From the cell containing the given text, extract its center point as [x, y] coordinate. 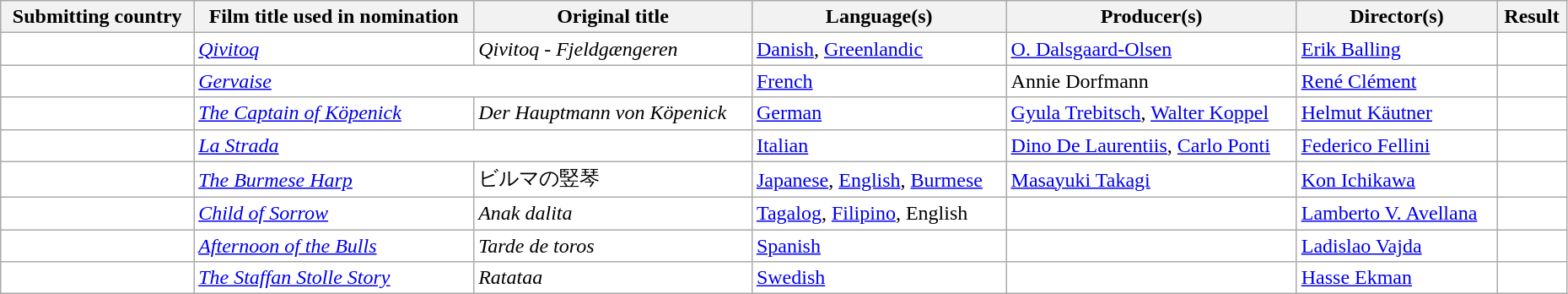
Hasse Ekman [1397, 278]
Anak dalita [613, 214]
Afternoon of the Bulls [334, 246]
Original title [613, 17]
Submitting country [98, 17]
Dino De Laurentiis, Carlo Ponti [1151, 145]
Qivitoq - Fjeldgængeren [613, 49]
The Staffan Stolle Story [334, 278]
Danish, Greenlandic [879, 49]
French [879, 81]
Federico Fellini [1397, 145]
Producer(s) [1151, 17]
Helmut Käutner [1397, 113]
Tagalog, Filipino, English [879, 214]
La Strada [473, 145]
Director(s) [1397, 17]
ビルマの竪琴 [613, 179]
German [879, 113]
René Clément [1397, 81]
Tarde de toros [613, 246]
Italian [879, 145]
Erik Balling [1397, 49]
Japanese, English, Burmese [879, 179]
Qivitoq [334, 49]
Ladislao Vajda [1397, 246]
Spanish [879, 246]
Swedish [879, 278]
Ratataa [613, 278]
The Burmese Harp [334, 179]
Kon Ichikawa [1397, 179]
The Captain of Köpenick [334, 113]
Child of Sorrow [334, 214]
Der Hauptmann von Köpenick [613, 113]
O. Dalsgaard-Olsen [1151, 49]
Language(s) [879, 17]
Lamberto V. Avellana [1397, 214]
Annie Dorfmann [1151, 81]
Masayuki Takagi [1151, 179]
Gyula Trebitsch, Walter Koppel [1151, 113]
Result [1532, 17]
Gervaise [473, 81]
Film title used in nomination [334, 17]
